Detect which cell encompasses the target text, then output its (x, y) center coordinate. 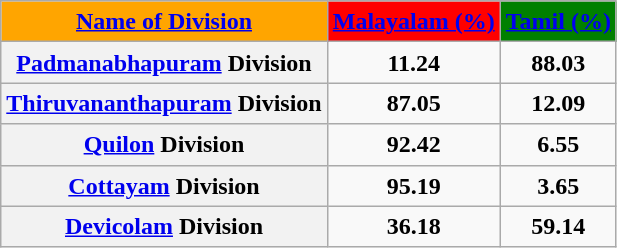
12.09 (558, 104)
36.18 (414, 226)
11.24 (414, 62)
Cottayam Division (164, 186)
87.05 (414, 104)
Devicolam Division (164, 226)
Thiruvananthapuram Division (164, 104)
88.03 (558, 62)
Padmanabhapuram Division (164, 62)
Tamil (%) (558, 22)
3.65 (558, 186)
Malayalam (%) (414, 22)
95.19 (414, 186)
Quilon Division (164, 144)
Name of Division (164, 22)
92.42 (414, 144)
6.55 (558, 144)
59.14 (558, 226)
